Locate the cell with the specified text and output its [x, y] center coordinate. 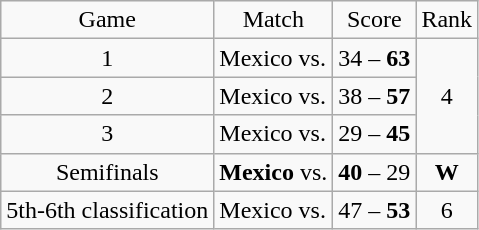
Rank [447, 20]
Game [108, 20]
2 [108, 96]
1 [108, 58]
Match [274, 20]
6 [447, 210]
W [447, 172]
5th-6th classification [108, 210]
Semifinals [108, 172]
Score [374, 20]
29 – 45 [374, 134]
40 – 29 [374, 172]
47 – 53 [374, 210]
34 – 63 [374, 58]
3 [108, 134]
38 – 57 [374, 96]
4 [447, 96]
